Find where the given text appears and provide that cell's center as [X, Y] coordinate. 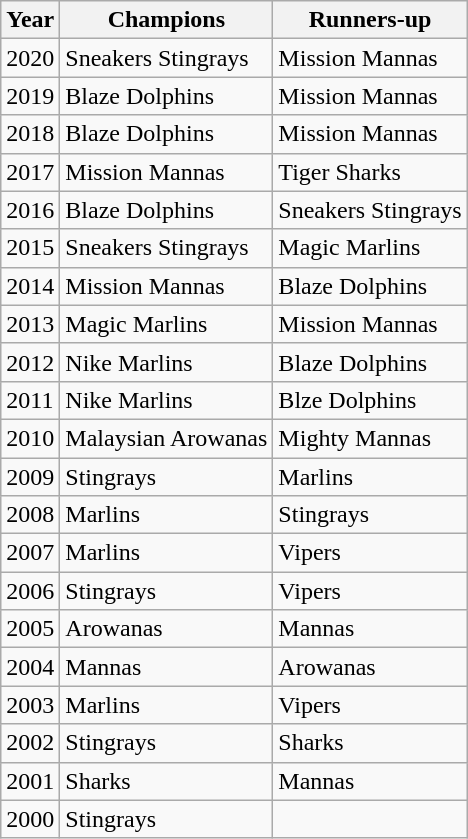
2006 [30, 591]
Mighty Mannas [370, 438]
2014 [30, 286]
2007 [30, 553]
2009 [30, 477]
2017 [30, 172]
Tiger Sharks [370, 172]
2010 [30, 438]
2011 [30, 400]
2004 [30, 667]
2015 [30, 248]
2005 [30, 629]
Year [30, 20]
2018 [30, 134]
Malaysian Arowanas [166, 438]
Champions [166, 20]
2008 [30, 515]
Blze Dolphins [370, 400]
2001 [30, 781]
2019 [30, 96]
2013 [30, 324]
2000 [30, 819]
2002 [30, 743]
2012 [30, 362]
2020 [30, 58]
Runners-up [370, 20]
2016 [30, 210]
2003 [30, 705]
